Find where the given text appears and provide that cell's center as (X, Y) coordinate. 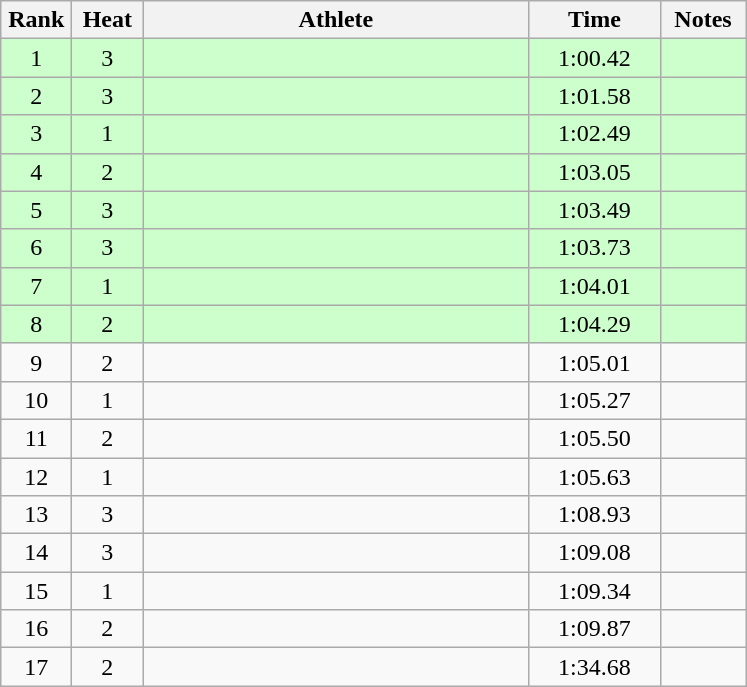
1:09.08 (594, 553)
1:03.05 (594, 172)
Notes (703, 20)
1:00.42 (594, 58)
1:02.49 (594, 134)
1:05.27 (594, 400)
1:05.63 (594, 477)
6 (36, 248)
1:05.50 (594, 438)
1:05.01 (594, 362)
1:04.29 (594, 324)
Rank (36, 20)
Athlete (336, 20)
10 (36, 400)
13 (36, 515)
1:34.68 (594, 667)
9 (36, 362)
1:04.01 (594, 286)
14 (36, 553)
7 (36, 286)
15 (36, 591)
1:09.34 (594, 591)
11 (36, 438)
Time (594, 20)
1:01.58 (594, 96)
4 (36, 172)
12 (36, 477)
8 (36, 324)
17 (36, 667)
1:09.87 (594, 629)
5 (36, 210)
16 (36, 629)
1:08.93 (594, 515)
Heat (108, 20)
1:03.49 (594, 210)
1:03.73 (594, 248)
